For the text-containing cell, return its midpoint in [X, Y] coordinate format. 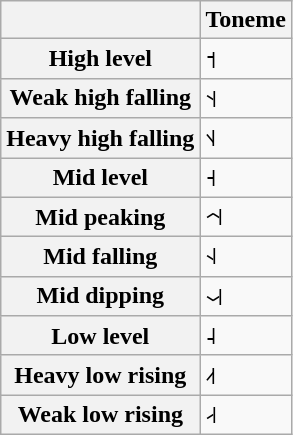
Weak low rising [100, 415]
High level [100, 59]
˨˦ [246, 375]
Weak high falling [100, 98]
˨˧ [246, 415]
Mid falling [100, 257]
˦˧ [246, 98]
˨ [246, 336]
Heavy high falling [100, 138]
˧ [246, 178]
Low level [100, 336]
˧˨˧ [246, 296]
Mid dipping [100, 296]
Mid level [100, 178]
Heavy low rising [100, 375]
˦˨ [246, 138]
Mid peaking [100, 217]
˧˦˧ [246, 217]
˦ [246, 59]
Toneme [246, 20]
˧˨ [246, 257]
